Scan for the cell matching the given text and deliver its (x, y) coordinate at center. 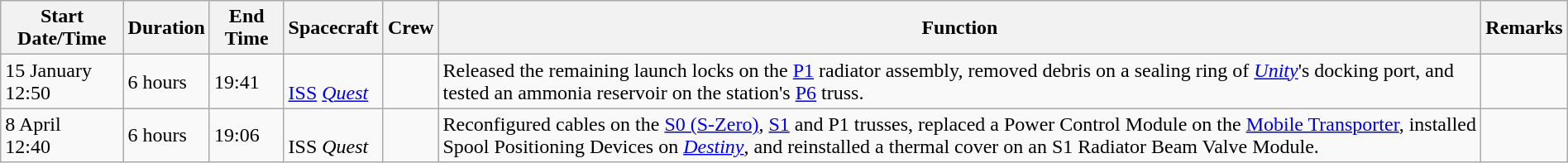
Function (959, 28)
8 April12:40 (62, 136)
15 January12:50 (62, 81)
19:41 (246, 81)
End Time (246, 28)
Spacecraft (333, 28)
Crew (410, 28)
19:06 (246, 136)
Duration (166, 28)
Start Date/Time (62, 28)
Remarks (1524, 28)
